Return [X, Y] of the center of cell containing provided text 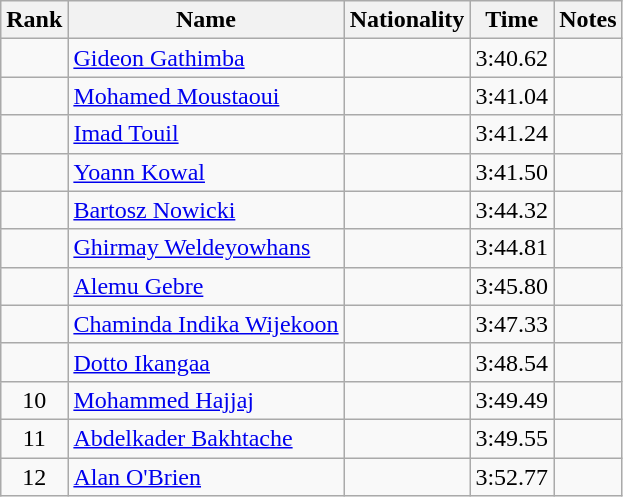
Time [512, 20]
3:49.49 [512, 400]
Alan O'Brien [206, 477]
3:41.04 [512, 96]
Imad Touil [206, 134]
3:44.32 [512, 210]
Rank [34, 20]
Name [206, 20]
12 [34, 477]
Bartosz Nowicki [206, 210]
3:40.62 [512, 58]
Mohammed Hajjaj [206, 400]
Dotto Ikangaa [206, 362]
11 [34, 438]
Ghirmay Weldeyowhans [206, 248]
3:41.24 [512, 134]
Abdelkader Bakhtache [206, 438]
Alemu Gebre [206, 286]
3:47.33 [512, 324]
Gideon Gathimba [206, 58]
3:48.54 [512, 362]
Nationality [407, 20]
Notes [588, 20]
10 [34, 400]
3:44.81 [512, 248]
3:45.80 [512, 286]
3:49.55 [512, 438]
3:41.50 [512, 172]
Chaminda Indika Wijekoon [206, 324]
3:52.77 [512, 477]
Yoann Kowal [206, 172]
Mohamed Moustaoui [206, 96]
